Pinpoint the cell where the given text exists, returning its [x, y] midpoint coordinate. 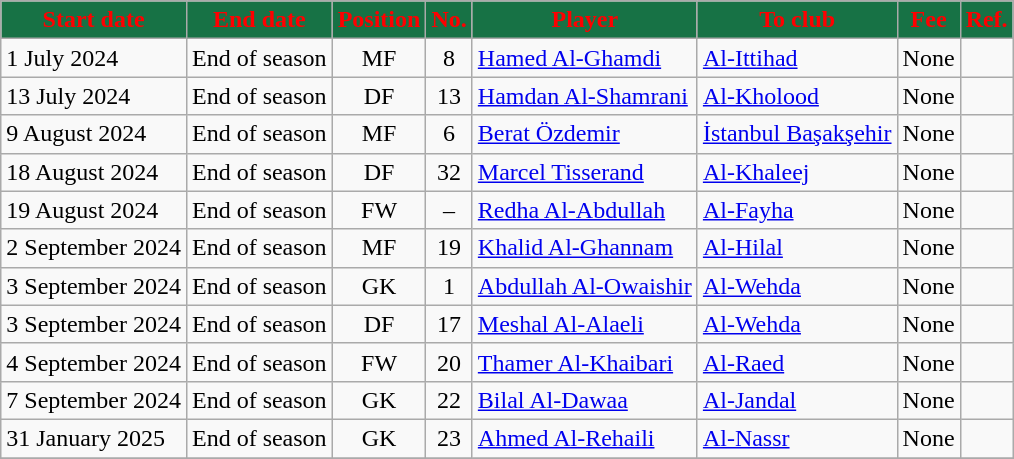
22 [449, 400]
Ahmed Al-Rehaili [584, 438]
No. [449, 20]
Thamer Al-Khaibari [584, 362]
Marcel Tisserand [584, 172]
Al-Ittihad [797, 58]
– [449, 210]
13 July 2024 [94, 96]
19 [449, 248]
8 [449, 58]
6 [449, 134]
Redha Al-Abdullah [584, 210]
18 August 2024 [94, 172]
İstanbul Başakşehir [797, 134]
17 [449, 324]
9 August 2024 [94, 134]
End date [259, 20]
31 January 2025 [94, 438]
Hamdan Al-Shamrani [584, 96]
Position [379, 20]
Al-Jandal [797, 400]
7 September 2024 [94, 400]
Al-Kholood [797, 96]
Al-Fayha [797, 210]
23 [449, 438]
Berat Özdemir [584, 134]
13 [449, 96]
To club [797, 20]
Meshal Al-Alaeli [584, 324]
Bilal Al-Dawaa [584, 400]
Khalid Al-Ghannam [584, 248]
Player [584, 20]
1 July 2024 [94, 58]
Al-Raed [797, 362]
19 August 2024 [94, 210]
20 [449, 362]
Ref. [986, 20]
Hamed Al-Ghamdi [584, 58]
2 September 2024 [94, 248]
Fee [928, 20]
Al-Khaleej [797, 172]
Start date [94, 20]
32 [449, 172]
4 September 2024 [94, 362]
Al-Hilal [797, 248]
1 [449, 286]
Al-Nassr [797, 438]
Abdullah Al-Owaishir [584, 286]
